Determine the [x, y] coordinate at the center of the cell enclosing the given text.  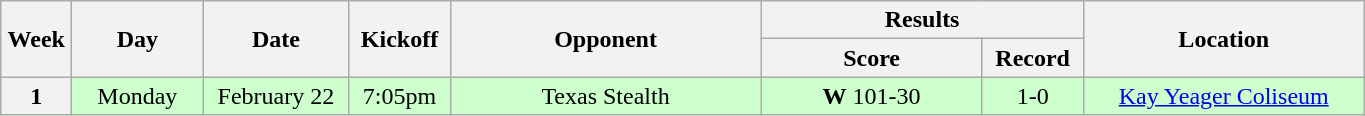
7:05pm [400, 96]
Location [1224, 39]
1-0 [1032, 96]
Kickoff [400, 39]
Opponent [606, 39]
1 [36, 96]
W 101-30 [872, 96]
Kay Yeager Coliseum [1224, 96]
Monday [138, 96]
Week [36, 39]
Record [1032, 58]
February 22 [276, 96]
Date [276, 39]
Day [138, 39]
Texas Stealth [606, 96]
Results [922, 20]
Score [872, 58]
